Output the (x, y) coordinate of the center of the cell containing the given text.  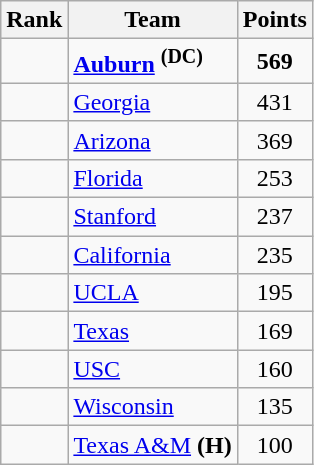
UCLA (152, 293)
195 (274, 293)
Points (274, 20)
Arizona (152, 140)
Texas (152, 331)
Auburn (DC) (152, 62)
100 (274, 445)
160 (274, 369)
USC (152, 369)
Team (152, 20)
235 (274, 255)
Stanford (152, 217)
431 (274, 102)
Wisconsin (152, 407)
253 (274, 178)
369 (274, 140)
Florida (152, 178)
569 (274, 62)
169 (274, 331)
Rank (34, 20)
135 (274, 407)
California (152, 255)
Texas A&M (H) (152, 445)
237 (274, 217)
Georgia (152, 102)
